Pinpoint the cell where the given text exists, returning its [X, Y] midpoint coordinate. 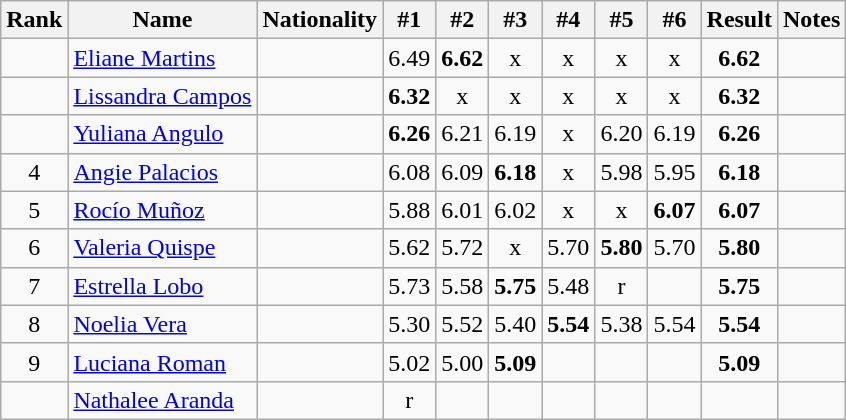
6.09 [462, 172]
9 [34, 362]
5.62 [410, 248]
Noelia Vera [162, 324]
5.88 [410, 210]
4 [34, 172]
5.98 [622, 172]
Name [162, 20]
Result [739, 20]
Valeria Quispe [162, 248]
6.08 [410, 172]
Lissandra Campos [162, 96]
Rank [34, 20]
8 [34, 324]
6.20 [622, 134]
6.01 [462, 210]
Nathalee Aranda [162, 400]
7 [34, 286]
Yuliana Angulo [162, 134]
5.58 [462, 286]
6.02 [516, 210]
5.52 [462, 324]
5.73 [410, 286]
Angie Palacios [162, 172]
Eliane Martins [162, 58]
#2 [462, 20]
5.95 [674, 172]
Rocío Muñoz [162, 210]
Estrella Lobo [162, 286]
5.02 [410, 362]
5.30 [410, 324]
5.40 [516, 324]
6 [34, 248]
#3 [516, 20]
5.00 [462, 362]
6.49 [410, 58]
Nationality [320, 20]
Notes [811, 20]
5.72 [462, 248]
6.21 [462, 134]
#6 [674, 20]
Luciana Roman [162, 362]
#5 [622, 20]
5.38 [622, 324]
#1 [410, 20]
5.48 [568, 286]
#4 [568, 20]
5 [34, 210]
